Search for the cell housing the specified text and yield its [x, y] center coordinate. 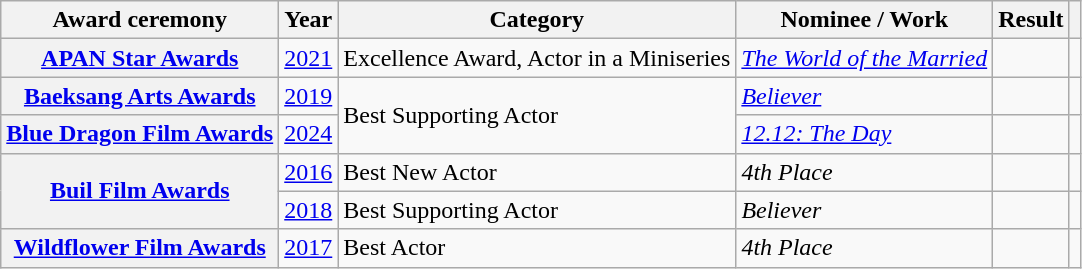
12.12: The Day [864, 134]
Year [308, 20]
The World of the Married [864, 58]
Baeksang Arts Awards [140, 96]
APAN Star Awards [140, 58]
Buil Film Awards [140, 191]
2024 [308, 134]
2016 [308, 172]
Best New Actor [537, 172]
2017 [308, 248]
Award ceremony [140, 20]
Wildflower Film Awards [140, 248]
Best Actor [537, 248]
Category [537, 20]
Blue Dragon Film Awards [140, 134]
Nominee / Work [864, 20]
2018 [308, 210]
2019 [308, 96]
Excellence Award, Actor in a Miniseries [537, 58]
2021 [308, 58]
Result [1031, 20]
